Output the [x, y] coordinate of the center of the cell containing the given text.  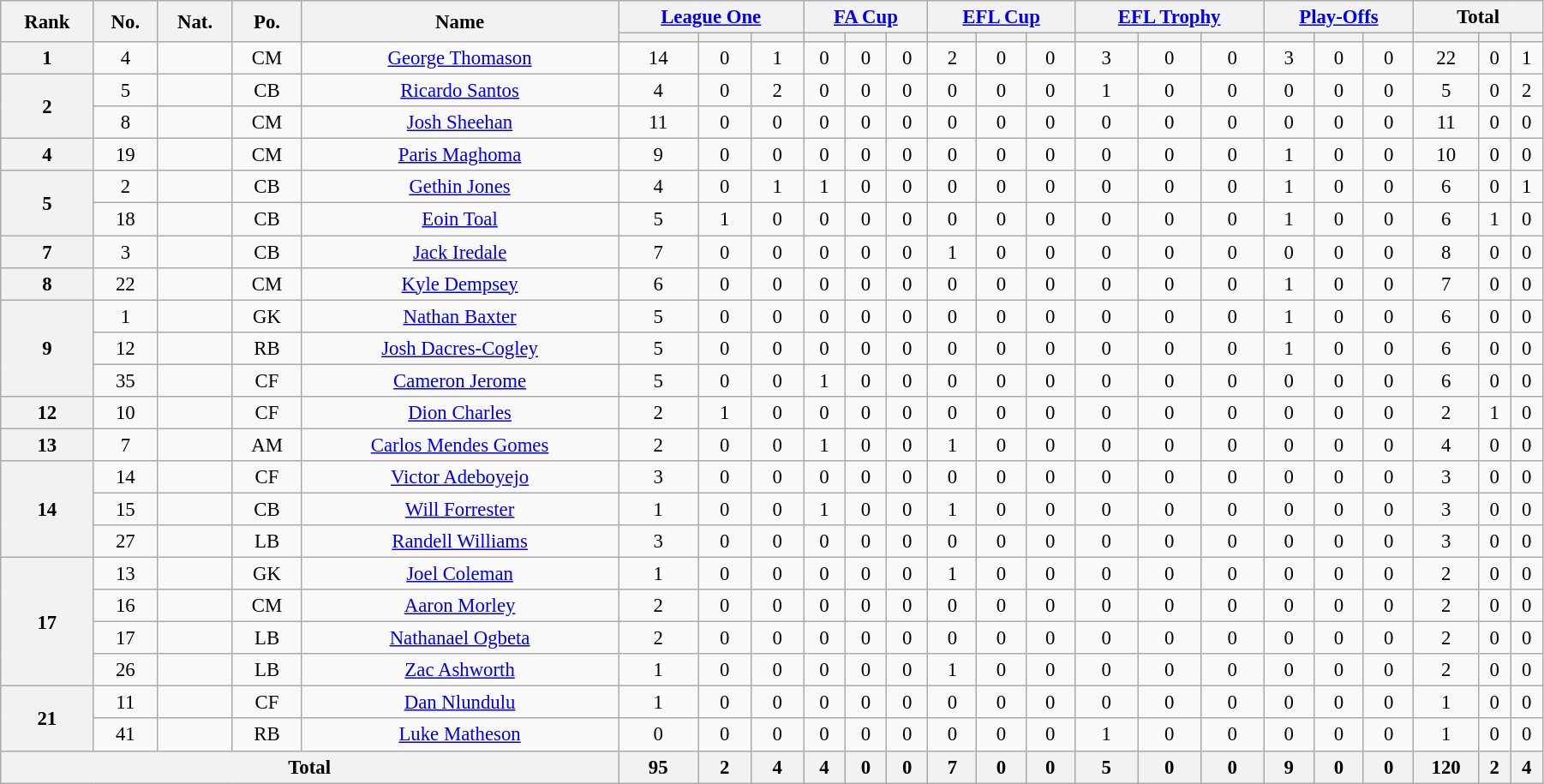
EFL Cup [1001, 17]
35 [125, 380]
Eoin Toal [460, 219]
No. [125, 21]
Paris Maghoma [460, 155]
Nat. [195, 21]
Dan Nlundulu [460, 703]
Rank [47, 21]
Zac Ashworth [460, 670]
Will Forrester [460, 509]
Name [460, 21]
George Thomason [460, 58]
Aaron Morley [460, 606]
Randell Williams [460, 542]
Josh Sheehan [460, 123]
Cameron Jerome [460, 380]
Ricardo Santos [460, 91]
Nathanael Ogbeta [460, 638]
16 [125, 606]
Jack Iredale [460, 252]
18 [125, 219]
Dion Charles [460, 413]
15 [125, 509]
27 [125, 542]
19 [125, 155]
120 [1446, 767]
21 [47, 718]
League One [711, 17]
Josh Dacres-Cogley [460, 348]
Play-Offs [1338, 17]
41 [125, 735]
Gethin Jones [460, 188]
Po. [266, 21]
26 [125, 670]
Nathan Baxter [460, 316]
Carlos Mendes Gomes [460, 445]
Victor Adeboyejo [460, 477]
95 [658, 767]
Luke Matheson [460, 735]
Kyle Dempsey [460, 284]
EFL Trophy [1169, 17]
Joel Coleman [460, 574]
FA Cup [865, 17]
AM [266, 445]
